Identify which cell holds the provided text, then report its [x, y] central coordinate. 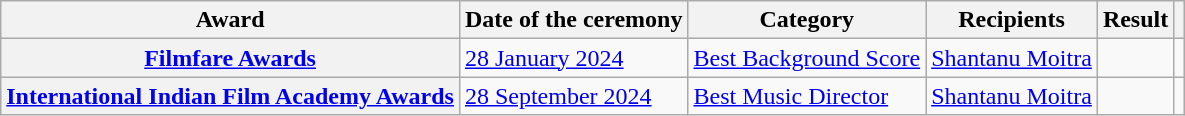
Filmfare Awards [230, 58]
Best Background Score [807, 58]
Category [807, 20]
Date of the ceremony [574, 20]
International Indian Film Academy Awards [230, 96]
Result [1135, 20]
Award [230, 20]
Recipients [1012, 20]
Best Music Director [807, 96]
28 January 2024 [574, 58]
28 September 2024 [574, 96]
